Return the (X, Y) coordinate for the center point of the cell that contains the specified text.  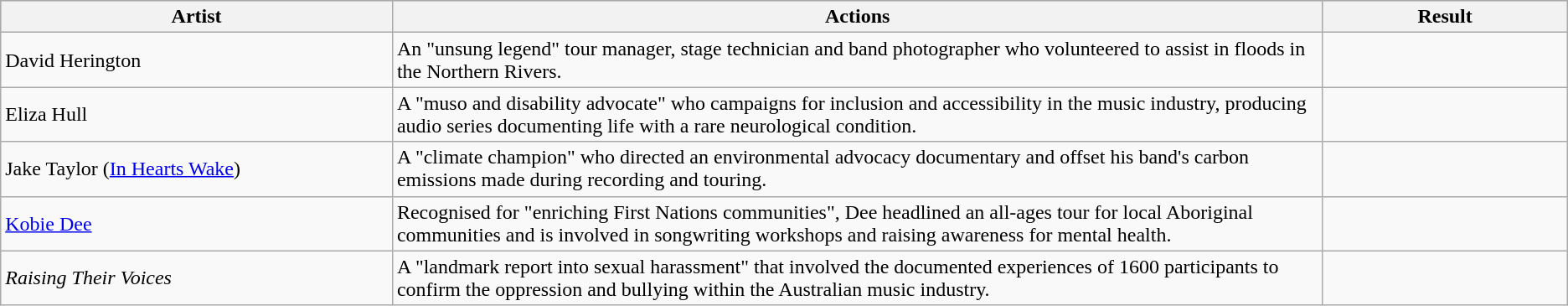
Jake Taylor (In Hearts Wake) (197, 169)
Actions (858, 17)
An "unsung legend" tour manager, stage technician and band photographer who volunteered to assist in floods in the Northern Rivers. (858, 60)
Artist (197, 17)
A "climate champion" who directed an environmental advocacy documentary and offset his band's carbon emissions made during recording and touring. (858, 169)
Result (1445, 17)
David Herington (197, 60)
Raising Their Voices (197, 278)
Eliza Hull (197, 114)
Kobie Dee (197, 223)
